Return the (x, y) coordinate for the center point of the cell that contains the specified text.  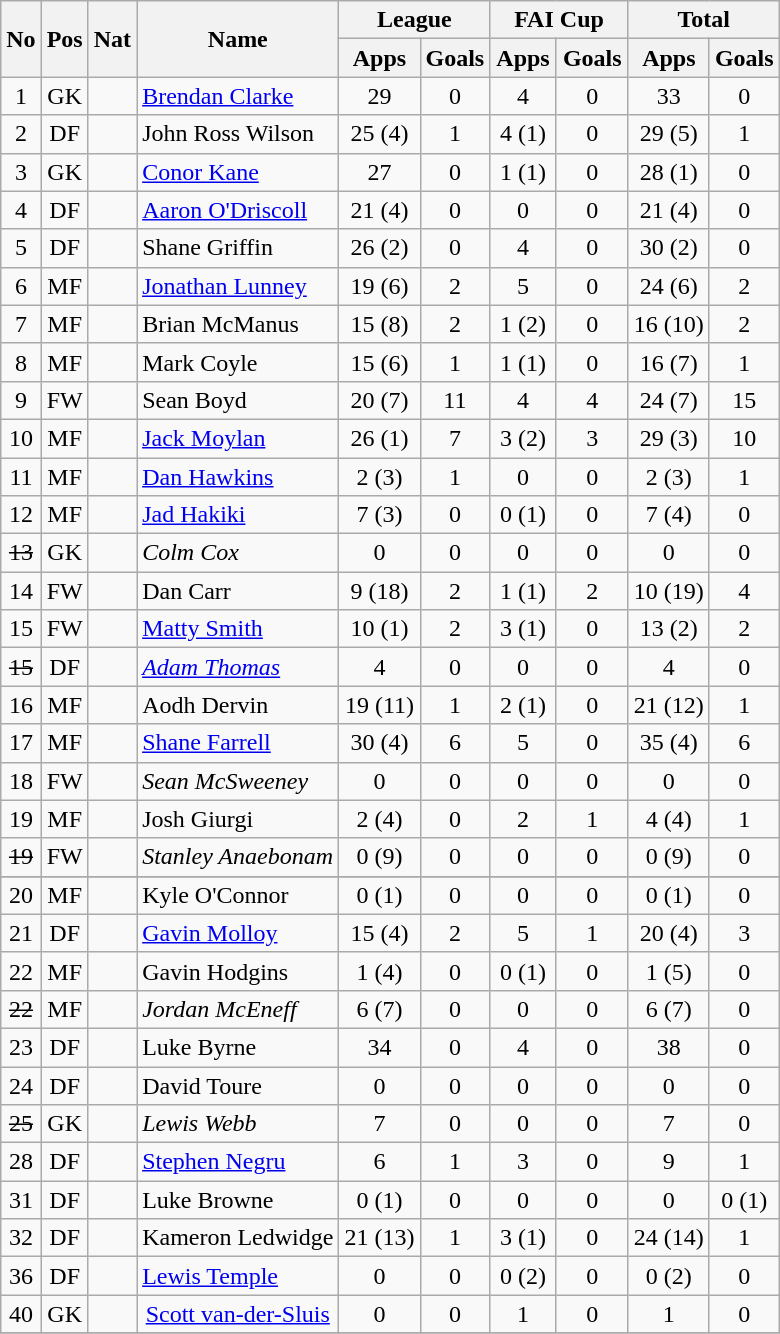
24 (7) (668, 400)
10 (1) (380, 629)
Lewis Temple (238, 1276)
1 (4) (380, 971)
36 (21, 1276)
Aodh Dervin (238, 705)
Total (704, 20)
31 (21, 1200)
16 (10) (668, 324)
Brian McManus (238, 324)
18 (21, 781)
Jack Moylan (238, 438)
8 (21, 362)
Jad Hakiki (238, 515)
Conor Kane (238, 172)
Sean McSweeney (238, 781)
7 (4) (668, 515)
28 (1) (668, 172)
10 (19) (668, 591)
20 (21, 895)
14 (21, 591)
26 (1) (380, 438)
Josh Giurgi (238, 819)
Jordan McEneff (238, 1009)
26 (2) (380, 248)
35 (4) (668, 743)
Aaron O'Driscoll (238, 210)
32 (21, 1238)
9 (18) (380, 591)
Luke Byrne (238, 1047)
27 (380, 172)
17 (21, 743)
21 (13) (380, 1238)
25 (21, 1124)
No (21, 39)
7 (3) (380, 515)
16 (21, 705)
4 (4) (668, 819)
Shane Griffin (238, 248)
25 (4) (380, 134)
Colm Cox (238, 553)
1 (5) (668, 971)
15 (4) (380, 933)
20 (4) (668, 933)
Stephen Negru (238, 1162)
2 (1) (524, 705)
Brendan Clarke (238, 96)
13 (21, 553)
15 (8) (380, 324)
League (414, 20)
24 (6) (668, 286)
40 (21, 1314)
12 (21, 515)
33 (668, 96)
20 (7) (380, 400)
Gavin Hodgins (238, 971)
1 (2) (524, 324)
19 (11) (380, 705)
Jonathan Lunney (238, 286)
29 (5) (668, 134)
Kyle O'Connor (238, 895)
Dan Hawkins (238, 477)
2 (4) (380, 819)
34 (380, 1047)
23 (21, 1047)
13 (2) (668, 629)
29 (3) (668, 438)
Shane Farrell (238, 743)
John Ross Wilson (238, 134)
Stanley Anaebonam (238, 857)
30 (4) (380, 743)
Dan Carr (238, 591)
24 (14) (668, 1238)
Scott van-der-Sluis (238, 1314)
30 (2) (668, 248)
29 (380, 96)
Sean Boyd (238, 400)
24 (21, 1085)
Name (238, 39)
Gavin Molloy (238, 933)
28 (21, 1162)
Lewis Webb (238, 1124)
3 (2) (524, 438)
Pos (64, 39)
16 (7) (668, 362)
FAI Cup (560, 20)
19 (6) (380, 286)
Nat (112, 39)
21 (21, 933)
Mark Coyle (238, 362)
Kameron Ledwidge (238, 1238)
Adam Thomas (238, 667)
4 (1) (524, 134)
21 (12) (668, 705)
38 (668, 1047)
15 (6) (380, 362)
Luke Browne (238, 1200)
Matty Smith (238, 629)
David Toure (238, 1085)
